Return the [x, y] coordinate for the center point of the cell that contains the specified text.  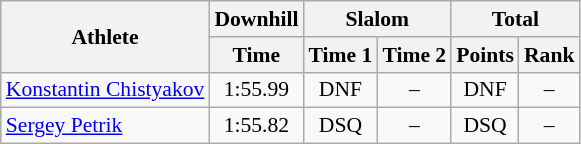
Points [485, 55]
Downhill [256, 19]
Slalom [377, 19]
Konstantin Chistyakov [106, 90]
Time 1 [340, 55]
Athlete [106, 36]
Sergey Petrik [106, 126]
Time [256, 55]
Time 2 [414, 55]
1:55.82 [256, 126]
Rank [550, 55]
Total [515, 19]
1:55.99 [256, 90]
